Determine the [x, y] coordinate at the center of the cell enclosing the given text.  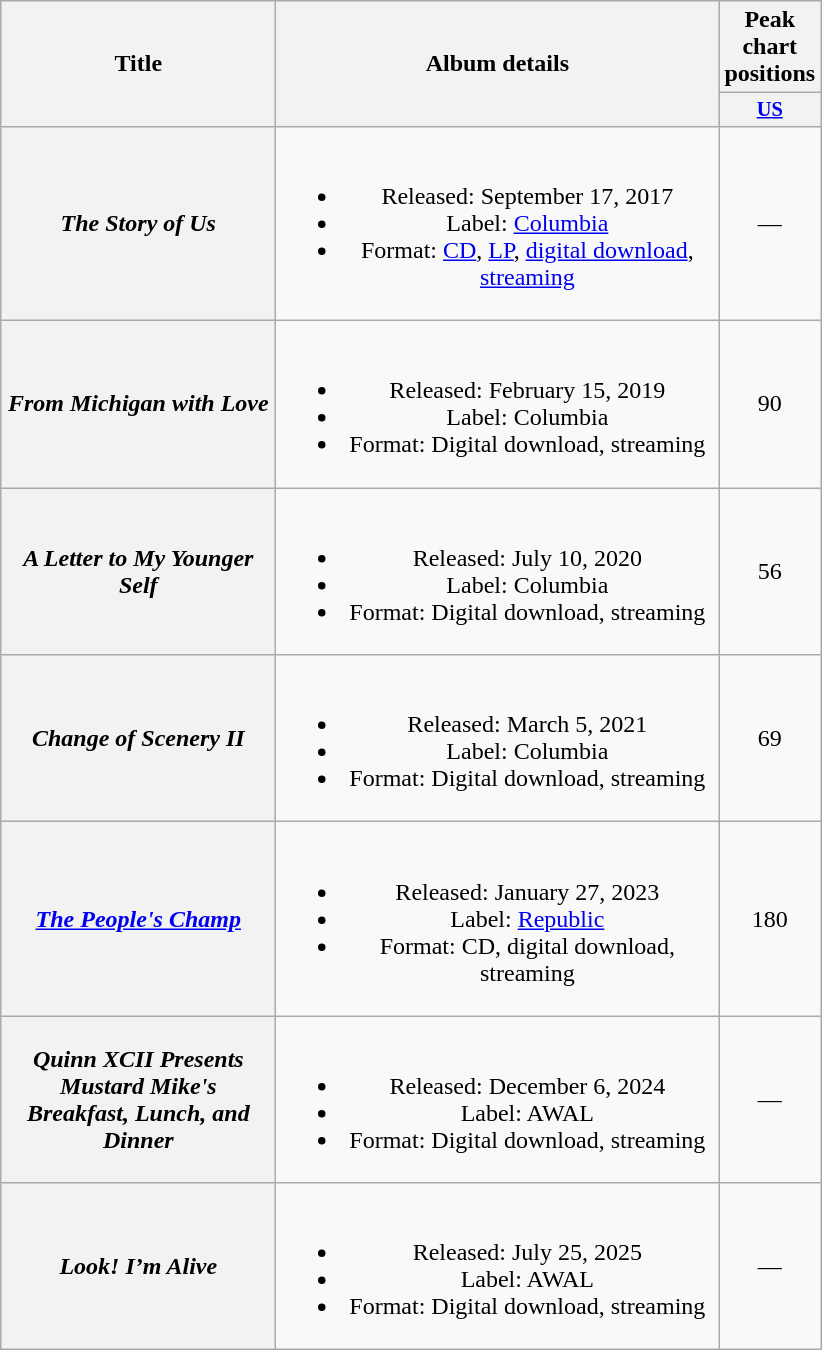
Peak chart positions [770, 47]
Change of Scenery II [138, 738]
US [770, 110]
A Letter to My Younger Self [138, 572]
Released: July 25, 2025Label: AWALFormat: Digital download, streaming [498, 1266]
Look! I’m Alive [138, 1266]
Title [138, 64]
90 [770, 404]
Released: March 5, 2021Label: ColumbiaFormat: Digital download, streaming [498, 738]
The People's Champ [138, 919]
Released: February 15, 2019Label: ColumbiaFormat: Digital download, streaming [498, 404]
From Michigan with Love [138, 404]
69 [770, 738]
Quinn XCII Presents Mustard Mike's Breakfast, Lunch, and Dinner [138, 1100]
Released: September 17, 2017Label: ColumbiaFormat: CD, LP, digital download, streaming [498, 223]
Album details [498, 64]
Released: December 6, 2024Label: AWALFormat: Digital download, streaming [498, 1100]
Released: July 10, 2020Label: ColumbiaFormat: Digital download, streaming [498, 572]
180 [770, 919]
The Story of Us [138, 223]
Released: January 27, 2023Label: RepublicFormat: CD, digital download, streaming [498, 919]
56 [770, 572]
